Capture the cell that displays the provided text and extract its (X, Y) central coordinate. 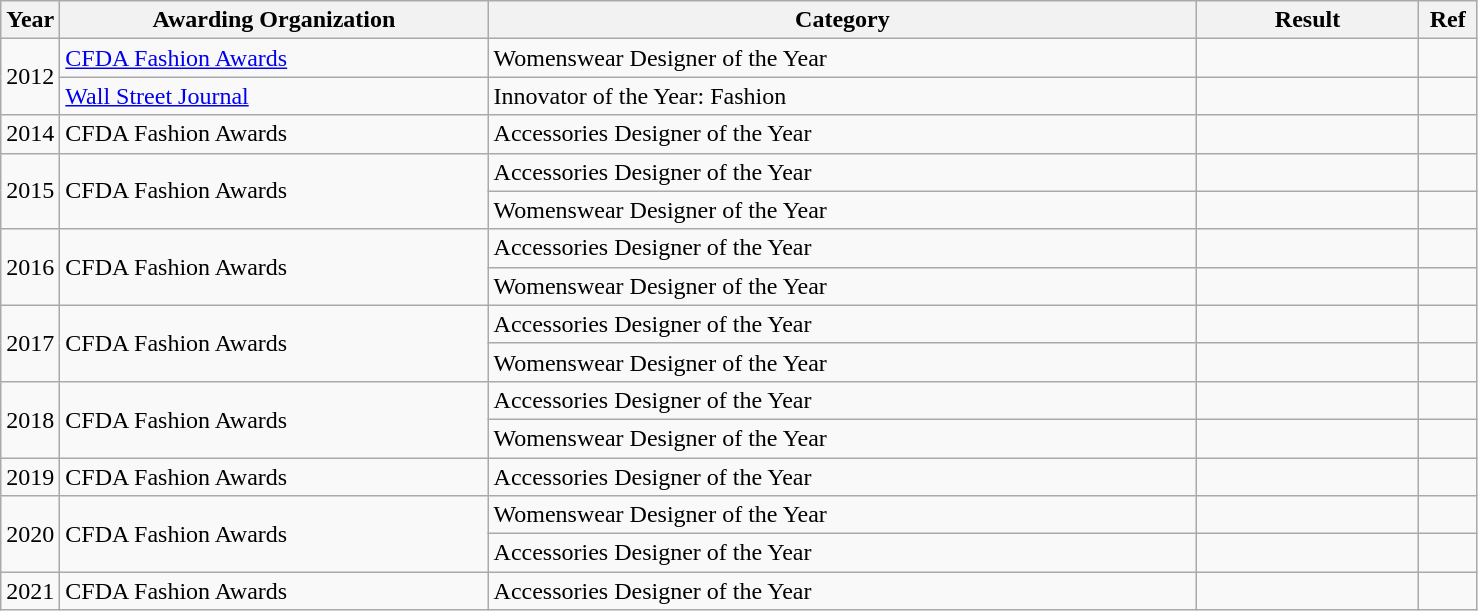
2012 (30, 77)
Ref (1448, 20)
2018 (30, 419)
2020 (30, 534)
2014 (30, 134)
2021 (30, 591)
Result (1308, 20)
2015 (30, 191)
Wall Street Journal (274, 96)
Category (842, 20)
Year (30, 20)
Innovator of the Year: Fashion (842, 96)
2019 (30, 477)
Awarding Organization (274, 20)
2016 (30, 267)
2017 (30, 343)
